Determine the (x, y) coordinate at the center of the cell enclosing the given text.  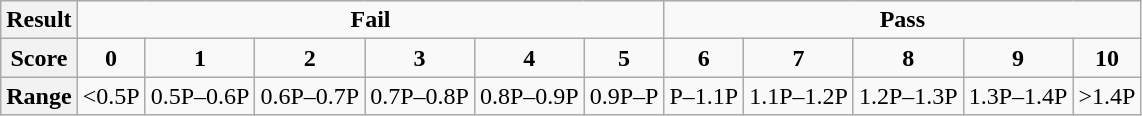
Range (39, 96)
>1.4P (1107, 96)
1.3P–1.4P (1018, 96)
0.8P–0.9P (529, 96)
8 (908, 58)
1 (200, 58)
5 (624, 58)
0.5P–0.6P (200, 96)
<0.5P (111, 96)
0.6P–0.7P (310, 96)
7 (799, 58)
1.1P–1.2P (799, 96)
P–1.1P (704, 96)
Fail (370, 20)
0.9P–P (624, 96)
1.2P–1.3P (908, 96)
3 (420, 58)
6 (704, 58)
0.7P–0.8P (420, 96)
Pass (902, 20)
10 (1107, 58)
4 (529, 58)
Result (39, 20)
0 (111, 58)
Score (39, 58)
2 (310, 58)
9 (1018, 58)
